Capture the cell that displays the provided text and extract its [X, Y] central coordinate. 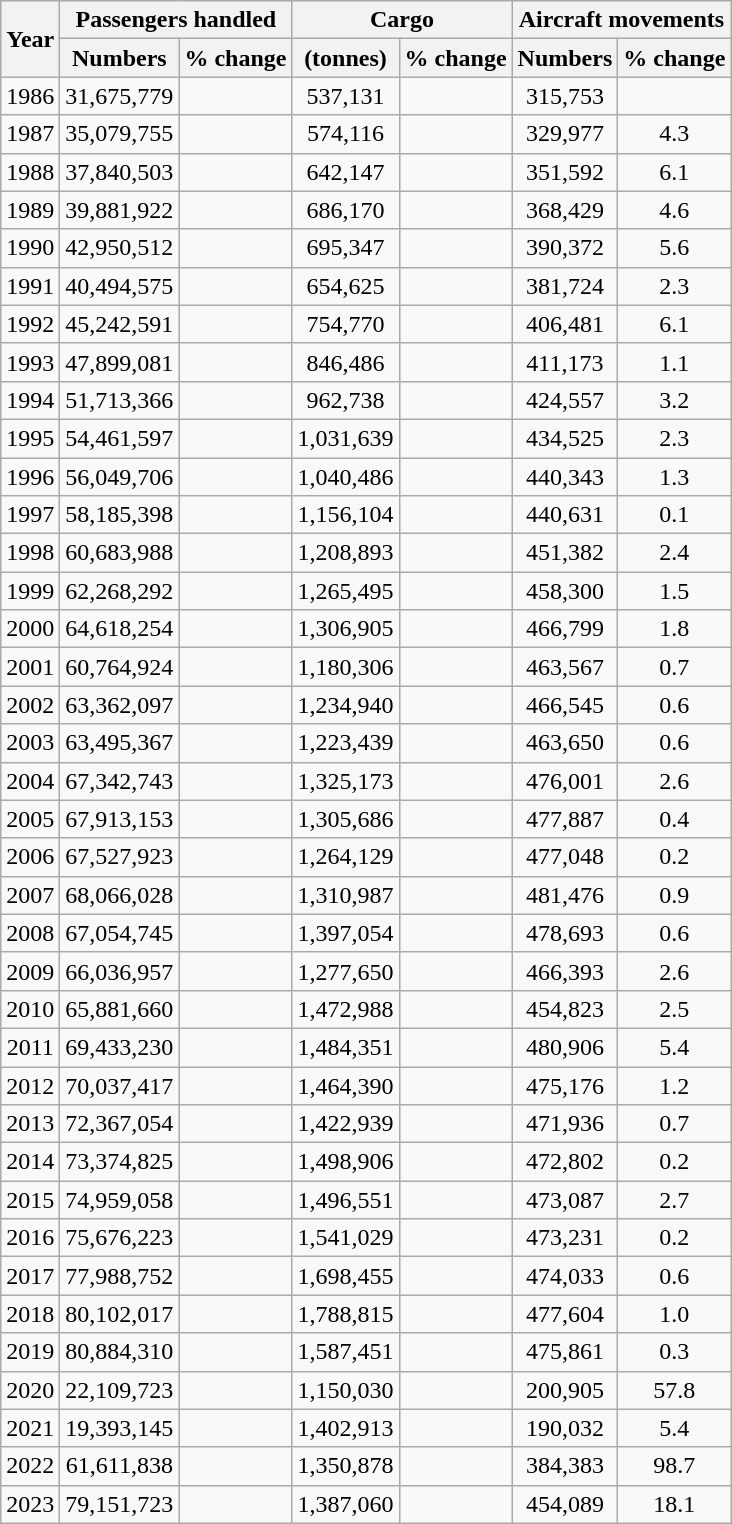
384,383 [565, 1466]
477,048 [565, 857]
686,170 [346, 210]
2002 [30, 705]
1998 [30, 553]
454,089 [565, 1504]
75,676,223 [120, 1238]
1,306,905 [346, 629]
67,527,923 [120, 857]
451,382 [565, 553]
0.1 [674, 515]
0.9 [674, 895]
65,881,660 [120, 1009]
695,347 [346, 248]
2006 [30, 857]
1992 [30, 324]
Passengers handled [176, 20]
1,040,486 [346, 477]
2.5 [674, 1009]
1,498,906 [346, 1162]
2012 [30, 1085]
473,231 [565, 1238]
2014 [30, 1162]
474,033 [565, 1276]
80,102,017 [120, 1314]
2005 [30, 819]
473,087 [565, 1200]
1,265,495 [346, 591]
1.0 [674, 1314]
0.3 [674, 1352]
846,486 [346, 362]
475,861 [565, 1352]
1987 [30, 134]
654,625 [346, 286]
79,151,723 [120, 1504]
22,109,723 [120, 1390]
39,881,922 [120, 210]
458,300 [565, 591]
70,037,417 [120, 1085]
60,683,988 [120, 553]
537,131 [346, 96]
68,066,028 [120, 895]
57.8 [674, 1390]
80,884,310 [120, 1352]
1990 [30, 248]
434,525 [565, 438]
1,464,390 [346, 1085]
1,484,351 [346, 1047]
574,116 [346, 134]
406,481 [565, 324]
2.4 [674, 553]
1.1 [674, 362]
1.5 [674, 591]
63,362,097 [120, 705]
2022 [30, 1466]
424,557 [565, 400]
481,476 [565, 895]
19,393,145 [120, 1428]
47,899,081 [120, 362]
2016 [30, 1238]
1994 [30, 400]
190,032 [565, 1428]
754,770 [346, 324]
381,724 [565, 286]
2009 [30, 971]
1988 [30, 172]
2011 [30, 1047]
1,397,054 [346, 933]
67,342,743 [120, 781]
2015 [30, 1200]
56,049,706 [120, 477]
1,587,451 [346, 1352]
40,494,575 [120, 286]
2000 [30, 629]
1,472,988 [346, 1009]
642,147 [346, 172]
329,977 [565, 134]
2003 [30, 743]
42,950,512 [120, 248]
45,242,591 [120, 324]
477,887 [565, 819]
1989 [30, 210]
1991 [30, 286]
1,788,815 [346, 1314]
1,156,104 [346, 515]
471,936 [565, 1124]
477,604 [565, 1314]
(tonnes) [346, 58]
66,036,957 [120, 971]
440,343 [565, 477]
1986 [30, 96]
2.7 [674, 1200]
315,753 [565, 96]
2017 [30, 1276]
466,393 [565, 971]
61,611,838 [120, 1466]
2007 [30, 895]
1,277,650 [346, 971]
4.6 [674, 210]
1,234,940 [346, 705]
0.4 [674, 819]
1,422,939 [346, 1124]
1,208,893 [346, 553]
2023 [30, 1504]
454,823 [565, 1009]
478,693 [565, 933]
1,402,913 [346, 1428]
1,150,030 [346, 1390]
476,001 [565, 781]
Year [30, 39]
77,988,752 [120, 1276]
4.3 [674, 134]
480,906 [565, 1047]
1,387,060 [346, 1504]
2020 [30, 1390]
1995 [30, 438]
1,541,029 [346, 1238]
2013 [30, 1124]
1,305,686 [346, 819]
2008 [30, 933]
368,429 [565, 210]
411,173 [565, 362]
1,031,639 [346, 438]
Cargo [402, 20]
72,367,054 [120, 1124]
67,913,153 [120, 819]
2001 [30, 667]
67,054,745 [120, 933]
1,325,173 [346, 781]
1997 [30, 515]
390,372 [565, 248]
2018 [30, 1314]
98.7 [674, 1466]
1993 [30, 362]
1.3 [674, 477]
74,959,058 [120, 1200]
58,185,398 [120, 515]
3.2 [674, 400]
54,461,597 [120, 438]
2019 [30, 1352]
1999 [30, 591]
1,310,987 [346, 895]
1996 [30, 477]
63,495,367 [120, 743]
200,905 [565, 1390]
2021 [30, 1428]
69,433,230 [120, 1047]
37,840,503 [120, 172]
1,496,551 [346, 1200]
73,374,825 [120, 1162]
62,268,292 [120, 591]
5.6 [674, 248]
351,592 [565, 172]
463,650 [565, 743]
64,618,254 [120, 629]
463,567 [565, 667]
2004 [30, 781]
Aircraft movements [622, 20]
31,675,779 [120, 96]
35,079,755 [120, 134]
18.1 [674, 1504]
1,180,306 [346, 667]
1,698,455 [346, 1276]
962,738 [346, 400]
51,713,366 [120, 400]
466,799 [565, 629]
1.8 [674, 629]
1,350,878 [346, 1466]
1,264,129 [346, 857]
1,223,439 [346, 743]
475,176 [565, 1085]
472,802 [565, 1162]
60,764,924 [120, 667]
2010 [30, 1009]
440,631 [565, 515]
1.2 [674, 1085]
466,545 [565, 705]
